Output the [x, y] coordinate of the center of the cell containing the given text.  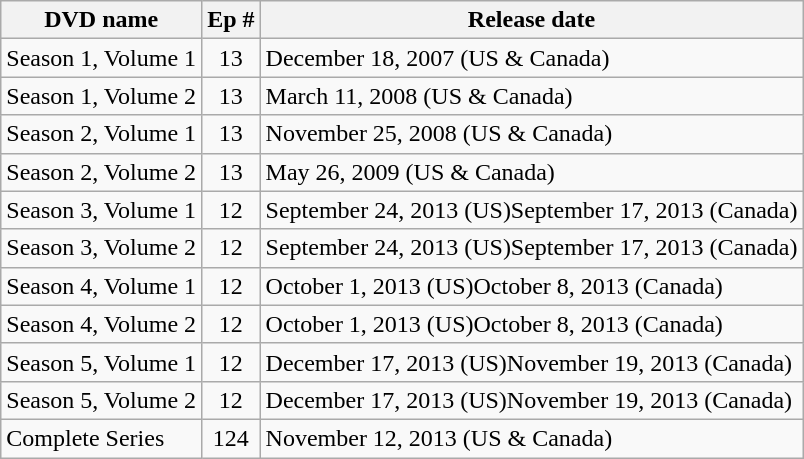
Ep # [231, 20]
November 25, 2008 (US & Canada) [532, 134]
Season 1, Volume 2 [102, 96]
Season 1, Volume 1 [102, 58]
May 26, 2009 (US & Canada) [532, 172]
Season 4, Volume 2 [102, 324]
Season 2, Volume 1 [102, 134]
Season 5, Volume 2 [102, 400]
Complete Series [102, 438]
Season 4, Volume 1 [102, 286]
Release date [532, 20]
Season 2, Volume 2 [102, 172]
Season 5, Volume 1 [102, 362]
DVD name [102, 20]
December 18, 2007 (US & Canada) [532, 58]
March 11, 2008 (US & Canada) [532, 96]
124 [231, 438]
Season 3, Volume 2 [102, 248]
November 12, 2013 (US & Canada) [532, 438]
Season 3, Volume 1 [102, 210]
